Determine the (x, y) coordinate at the center of the cell enclosing the given text.  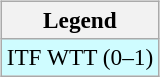
ITF WTT (0–1) (80, 57)
Legend (80, 20)
